Scan for the cell matching the given text and deliver its [x, y] coordinate at center. 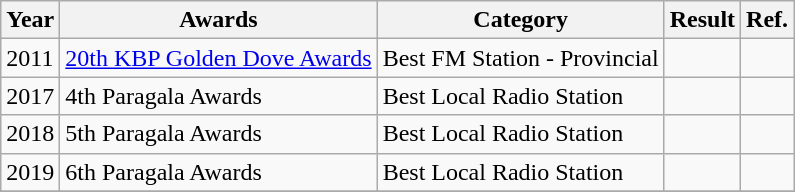
Awards [218, 20]
Result [702, 20]
4th Paragala Awards [218, 96]
2017 [30, 96]
2011 [30, 58]
20th KBP Golden Dove Awards [218, 58]
Best FM Station - Provincial [520, 58]
Ref. [768, 20]
Year [30, 20]
6th Paragala Awards [218, 172]
2018 [30, 134]
Category [520, 20]
5th Paragala Awards [218, 134]
2019 [30, 172]
